For the text-containing cell, return its midpoint in [x, y] coordinate format. 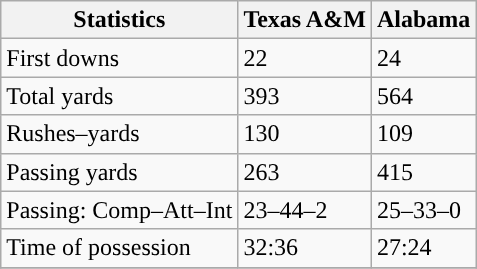
Texas A&M [305, 20]
Total yards [120, 96]
Alabama [423, 20]
22 [305, 58]
32:36 [305, 248]
First downs [120, 58]
23–44–2 [305, 210]
Rushes–yards [120, 134]
Passing yards [120, 172]
263 [305, 172]
Passing: Comp–Att–Int [120, 210]
109 [423, 134]
27:24 [423, 248]
130 [305, 134]
564 [423, 96]
25–33–0 [423, 210]
415 [423, 172]
393 [305, 96]
24 [423, 58]
Time of possession [120, 248]
Statistics [120, 20]
